Search for the cell housing the specified text and yield its [X, Y] center coordinate. 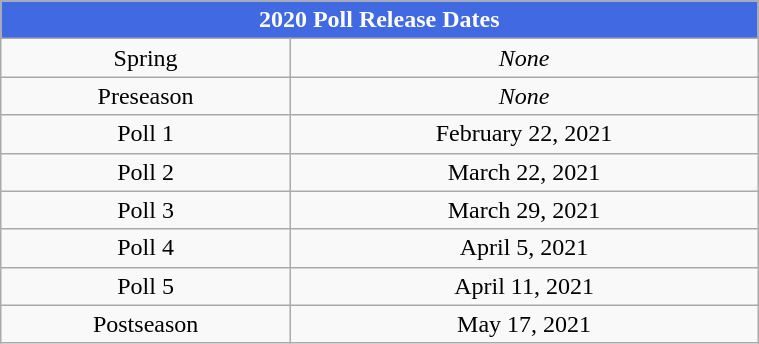
Poll 1 [146, 134]
Postseason [146, 324]
May 17, 2021 [524, 324]
April 5, 2021 [524, 248]
March 22, 2021 [524, 172]
2020 Poll Release Dates [380, 20]
Poll 5 [146, 286]
February 22, 2021 [524, 134]
March 29, 2021 [524, 210]
Poll 3 [146, 210]
April 11, 2021 [524, 286]
Spring [146, 58]
Poll 4 [146, 248]
Poll 2 [146, 172]
Preseason [146, 96]
